From the cell containing the given text, extract its center point as (X, Y) coordinate. 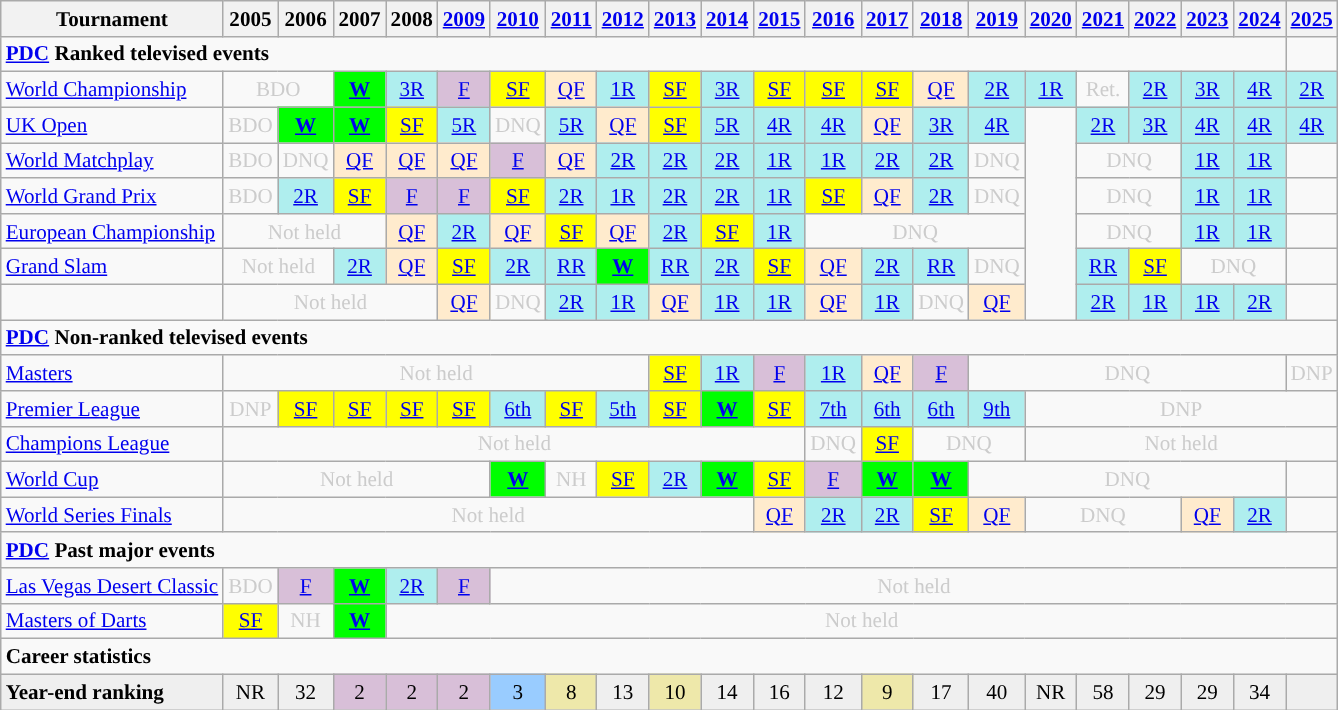
2006 (306, 18)
2016 (833, 18)
European Championship (112, 230)
Grand Slam (112, 266)
13 (623, 692)
World Cup (112, 480)
2011 (572, 18)
7th (833, 408)
12 (833, 692)
Career statistics (670, 656)
2025 (1312, 18)
World Matchplay (112, 160)
2018 (941, 18)
2010 (518, 18)
2014 (727, 18)
2015 (779, 18)
34 (1259, 692)
5th (623, 408)
2022 (1155, 18)
Ret. (1103, 90)
Tournament (112, 18)
2017 (887, 18)
Masters of Darts (112, 620)
PDC Past major events (670, 550)
2021 (1103, 18)
32 (306, 692)
58 (1103, 692)
Masters (112, 372)
2019 (997, 18)
3 (518, 692)
Premier League (112, 408)
World Series Finals (112, 514)
PDC Non-ranked televised events (670, 338)
9 (887, 692)
16 (779, 692)
2008 (412, 18)
17 (941, 692)
PDC Ranked televised events (644, 54)
Year-end ranking (112, 692)
2007 (359, 18)
2005 (250, 18)
10 (675, 692)
40 (997, 692)
2023 (1207, 18)
UK Open (112, 124)
World Championship (112, 90)
8 (572, 692)
2009 (464, 18)
2024 (1259, 18)
2012 (623, 18)
2020 (1051, 18)
9th (997, 408)
World Grand Prix (112, 196)
2013 (675, 18)
Las Vegas Desert Classic (112, 586)
14 (727, 692)
Champions League (112, 444)
